Search for the cell housing the specified text and yield its [x, y] center coordinate. 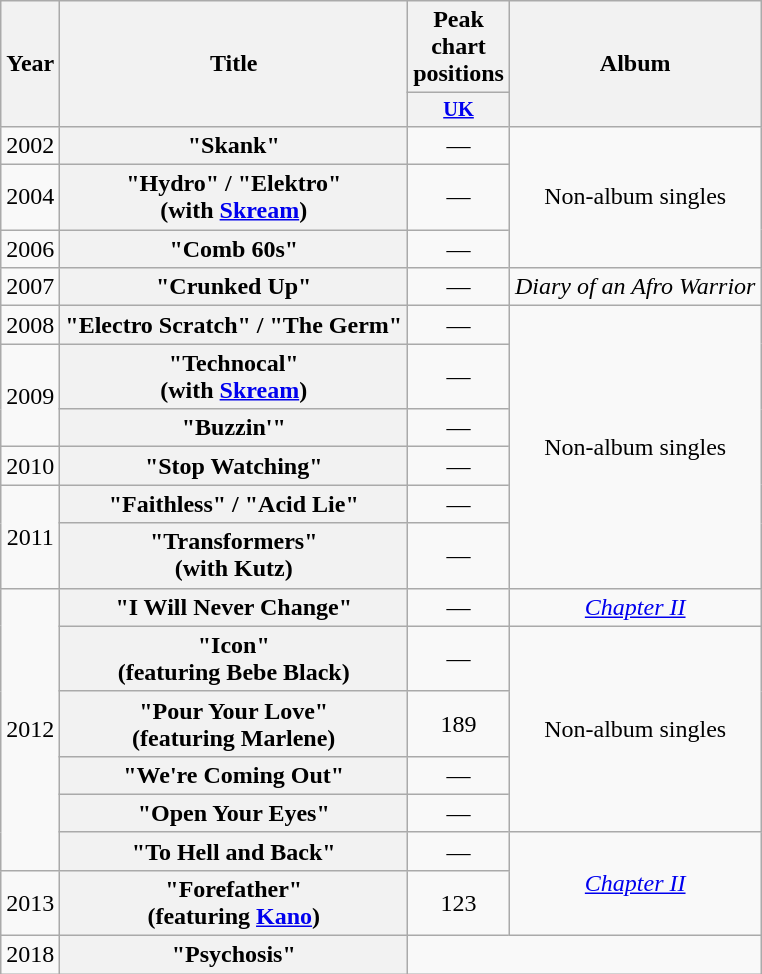
2012 [30, 729]
2004 [30, 198]
"Technocal"(with Skream) [234, 376]
"Electro Scratch" / "The Germ" [234, 325]
"Stop Watching" [234, 466]
Album [635, 64]
2013 [30, 902]
UK [459, 110]
2007 [30, 287]
123 [459, 902]
Diary of an Afro Warrior [635, 287]
2018 [30, 955]
"Forefather"(featuring Kano) [234, 902]
"Transformers"(with Kutz) [234, 556]
Peak chart positions [459, 47]
2010 [30, 466]
"Hydro" / "Elektro"(with Skream) [234, 198]
"Pour Your Love"(featuring Marlene) [234, 724]
2011 [30, 536]
"Psychosis" [234, 955]
189 [459, 724]
"Buzzin'" [234, 428]
"Open Your Eyes" [234, 813]
"I Will Never Change" [234, 607]
"We're Coming Out" [234, 775]
2002 [30, 145]
Title [234, 64]
"Icon"(featuring Bebe Black) [234, 658]
"Comb 60s" [234, 249]
"To Hell and Back" [234, 851]
"Skank" [234, 145]
"Faithless" / "Acid Lie" [234, 504]
Year [30, 64]
2006 [30, 249]
"Crunked Up" [234, 287]
2008 [30, 325]
2009 [30, 396]
